Search for the cell housing the specified text and yield its (X, Y) center coordinate. 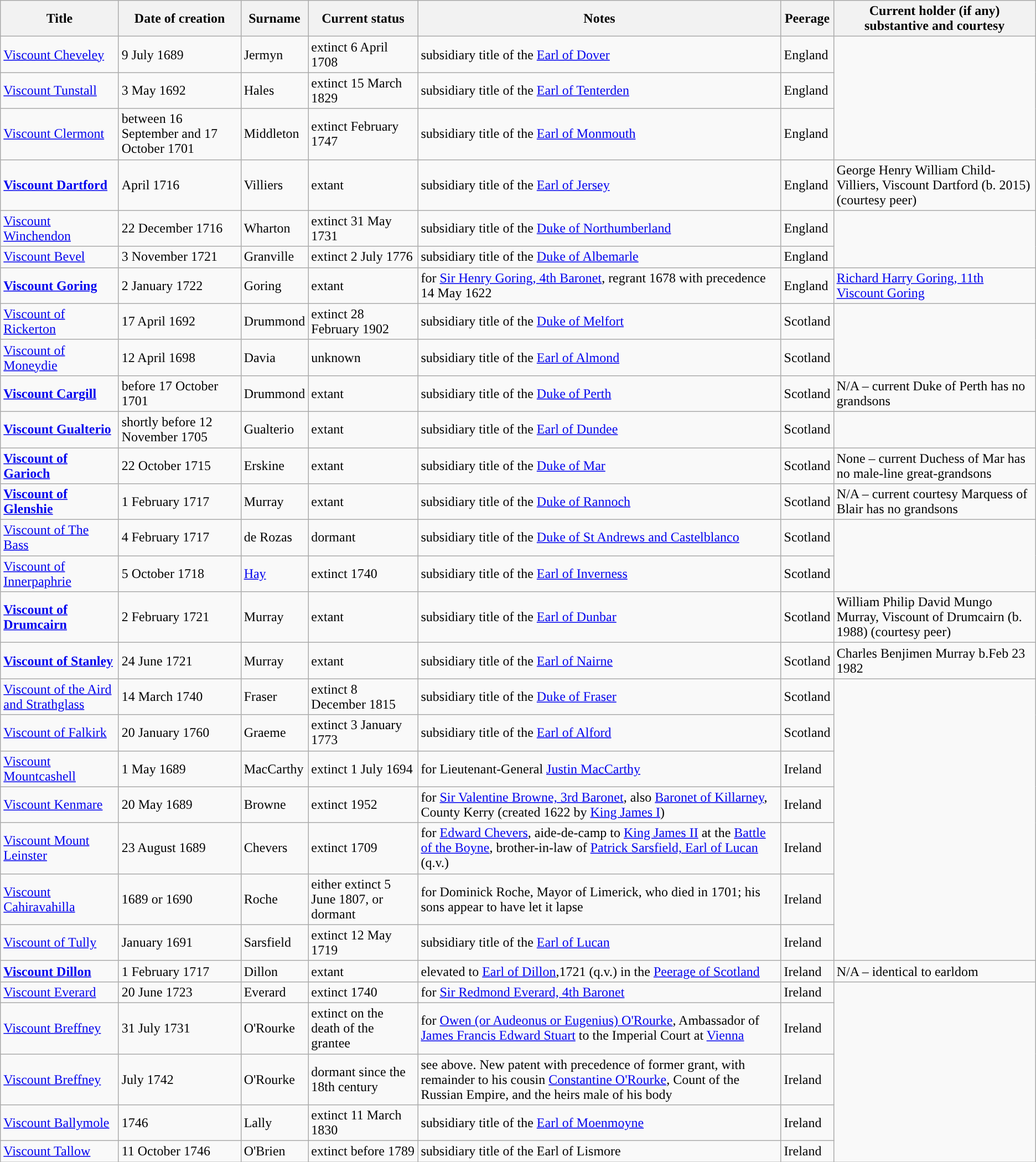
Dillon (274, 971)
Hales (274, 91)
3 May 1692 (179, 91)
subsidiary title of the Duke of Melfort (599, 321)
O'Brien (274, 1151)
Viscount Ballymole (60, 1123)
subsidiary title of the Earl of Dunbar (599, 617)
Erskine (274, 465)
for Sir Redmond Everard, 4th Baronet (599, 992)
Viscount of The Bass (60, 538)
April 1716 (179, 185)
Viscount Gualterio (60, 430)
subsidiary title of the Duke of Albemarle (599, 257)
extinct before 1789 (363, 1151)
11 October 1746 (179, 1151)
20 May 1689 (179, 805)
Charles Benjimen Murray b.Feb 23 1982 (934, 661)
for Sir Valentine Browne, 3rd Baronet, also Baronet of Killarney, County Kerry (created 1622 by King James I) (599, 805)
Graeme (274, 733)
extinct 1709 (363, 848)
subsidiary title of the Earl of Dundee (599, 430)
Richard Harry Goring, 11th Viscount Goring (934, 286)
between 16 September and 17 October 1701 (179, 134)
3 November 1721 (179, 257)
Viscount Clermont (60, 134)
subsidiary title of the Earl of Nairne (599, 661)
2 January 1722 (179, 286)
Browne (274, 805)
subsidiary title of the Earl of Lucan (599, 942)
dormant since the 18th century (363, 1080)
Viscount of the Aird and Strathglass (60, 696)
23 August 1689 (179, 848)
Viscount of Garioch (60, 465)
Viscount Goring (60, 286)
extinct 28 February 1902 (363, 321)
subsidiary title of the Duke of Mar (599, 465)
July 1742 (179, 1080)
MacCarthy (274, 768)
Current status (363, 19)
subsidiary title of the Earl of Tenterden (599, 91)
9 July 1689 (179, 54)
5 October 1718 (179, 574)
Fraser (274, 696)
Chevers (274, 848)
subsidiary title of the Earl of Almond (599, 358)
Middleton (274, 134)
24 June 1721 (179, 661)
Viscount of Tully (60, 942)
either extinct 5 June 1807, or dormant (363, 899)
17 April 1692 (179, 321)
Viscount Winchendon (60, 228)
N/A – identical to earldom (934, 971)
unknown (363, 358)
Hay (274, 574)
Viscount Cheveley (60, 54)
Viscount Mount Leinster (60, 848)
subsidiary title of the Earl of Lismore (599, 1151)
Current holder (if any) substantive and courtesy (934, 19)
subsidiary title of the Duke of Fraser (599, 696)
14 March 1740 (179, 696)
subsidiary title of the Earl of Jersey (599, 185)
subsidiary title of the Earl of Dover (599, 54)
subsidiary title of the Earl of Inverness (599, 574)
for Edward Chevers, aide-de-camp to King James II at the Battle of the Boyne, brother-in-law of Patrick Sarsfield, Earl of Lucan (q.v.) (599, 848)
extinct on the death of the grantee (363, 1028)
Viscount Mountcashell (60, 768)
Viscount Cargill (60, 393)
extinct 8 December 1815 (363, 696)
Everard (274, 992)
subsidiary title of the Duke of Northumberland (599, 228)
22 December 1716 (179, 228)
Peerage (807, 19)
George Henry William Child-Villiers, Viscount Dartford (b. 2015) (courtesy peer) (934, 185)
1689 or 1690 (179, 899)
4 February 1717 (179, 538)
before 17 October 1701 (179, 393)
extinct 11 March 1830 (363, 1123)
extinct 12 May 1719 (363, 942)
Davia (274, 358)
31 July 1731 (179, 1028)
12 April 1698 (179, 358)
Viscount Tallow (60, 1151)
for Dominick Roche, Mayor of Limerick, who died in 1701; his sons appear to have let it lapse (599, 899)
Gualterio (274, 430)
Villiers (274, 185)
subsidiary title of the Duke of Perth (599, 393)
subsidiary title of the Earl of Monmouth (599, 134)
N/A – current courtesy Marquess of Blair has no grandsons (934, 502)
Roche (274, 899)
Viscount of Moneydie (60, 358)
Viscount Cahiravahilla (60, 899)
Wharton (274, 228)
Date of creation (179, 19)
1 May 1689 (179, 768)
subsidiary title of the Earl of Alford (599, 733)
1746 (179, 1123)
extinct 31 May 1731 (363, 228)
subsidiary title of the Duke of St Andrews and Castelblanco (599, 538)
dormant (363, 538)
subsidiary title of the Earl of Moenmoyne (599, 1123)
extinct 1952 (363, 805)
Notes (599, 19)
extinct 15 March 1829 (363, 91)
Goring (274, 286)
Viscount Dillon (60, 971)
January 1691 (179, 942)
extinct 6 April 1708 (363, 54)
20 June 1723 (179, 992)
for Sir Henry Goring, 4th Baronet, regrant 1678 with precedence 14 May 1622 (599, 286)
Viscount Dartford (60, 185)
20 January 1760 (179, 733)
shortly before 12 November 1705 (179, 430)
Viscount Tunstall (60, 91)
William Philip David Mungo Murray, Viscount of Drumcairn (b. 1988) (courtesy peer) (934, 617)
Lally (274, 1123)
extinct 2 July 1776 (363, 257)
Jermyn (274, 54)
extinct February 1747 (363, 134)
Viscount Everard (60, 992)
for Owen (or Audeonus or Eugenius) O'Rourke, Ambassador of James Francis Edward Stuart to the Imperial Court at Vienna (599, 1028)
extinct 1 July 1694 (363, 768)
None – current Duchess of Mar has no male-line great-grandsons (934, 465)
extinct 3 January 1773 (363, 733)
22 October 1715 (179, 465)
2 February 1721 (179, 617)
Viscount of Glenshie (60, 502)
Viscount of Falkirk (60, 733)
Viscount of Innerpaphrie (60, 574)
Viscount Kenmare (60, 805)
Viscount of Rickerton (60, 321)
Title (60, 19)
N/A – current Duke of Perth has no grandsons (934, 393)
Sarsfield (274, 942)
Viscount Bevel (60, 257)
Granville (274, 257)
Surname (274, 19)
subsidiary title of the Duke of Rannoch (599, 502)
de Rozas (274, 538)
elevated to Earl of Dillon,1721 (q.v.) in the Peerage of Scotland (599, 971)
for Lieutenant-General Justin MacCarthy (599, 768)
Viscount of Stanley (60, 661)
Viscount of Drumcairn (60, 617)
